For the text-containing cell, return its midpoint in [X, Y] coordinate format. 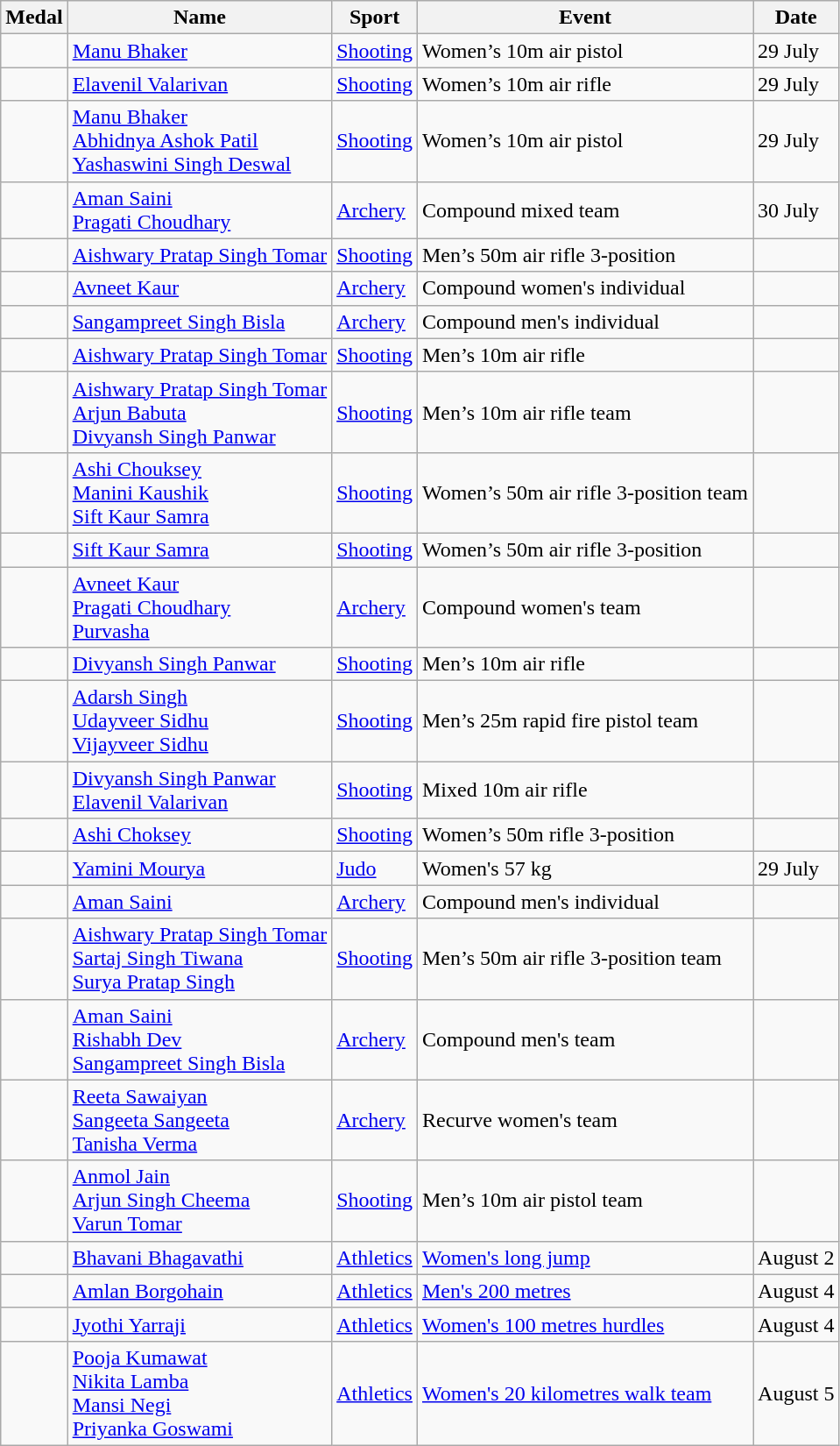
Anmol JainArjun Singh CheemaVarun Tomar [200, 1201]
August 5 [796, 1393]
Recurve women's team [585, 1120]
Divyansh Singh Panwar [200, 664]
Men's 200 metres [585, 1291]
Aman SainiRishabh DevSangampreet Singh Bisla [200, 1039]
August 2 [796, 1258]
Women's 57 kg [585, 868]
Compound women's team [585, 606]
Aishwary Pratap Singh TomarArjun BabutaDivyansh Singh Panwar [200, 412]
Avneet KaurPragati ChoudharyPurvasha [200, 606]
Men’s 50m air rifle 3-position [585, 255]
30 July [796, 210]
Women's long jump [585, 1258]
Men’s 25m rapid fire pistol team [585, 721]
Women’s 50m rifle 3-position [585, 835]
Women’s 50m air rifle 3-position [585, 549]
Jyothi Yarraji [200, 1324]
Men’s 10m air rifle team [585, 412]
Compound women's individual [585, 288]
Adarsh SinghUdayveer SidhuVijayveer Sidhu [200, 721]
Sport [375, 18]
Reeta SawaiyanSangeeta SangeetaTanisha Verma [200, 1120]
Event [585, 18]
Pooja KumawatNikita LambaMansi NegiPriyanka Goswami [200, 1393]
Sangampreet Singh Bisla [200, 322]
Aishwary Pratap Singh TomarSartaj Singh TiwanaSurya Pratap Singh [200, 959]
Sift Kaur Samra [200, 549]
Date [796, 18]
Elavenil Valarivan [200, 84]
Compound men's team [585, 1039]
Medal [34, 18]
Aman Saini [200, 902]
Judo [375, 868]
Divyansh Singh PanwarElavenil Valarivan [200, 790]
Men’s 50m air rifle 3-position team [585, 959]
Bhavani Bhagavathi [200, 1258]
Women’s 10m air rifle [585, 84]
Ashi ChoukseyManini KaushikSift Kaur Samra [200, 493]
Ashi Choksey [200, 835]
Women’s 50m air rifle 3-position team [585, 493]
Aman SainiPragati Choudhary [200, 210]
Manu BhakerAbhidnya Ashok PatilYashaswini Singh Deswal [200, 141]
Name [200, 18]
Yamini Mourya [200, 868]
Compound mixed team [585, 210]
Avneet Kaur [200, 288]
Women's 20 kilometres walk team [585, 1393]
Mixed 10m air rifle [585, 790]
Amlan Borgohain [200, 1291]
Manu Bhaker [200, 51]
Men’s 10m air pistol team [585, 1201]
Women's 100 metres hurdles [585, 1324]
